Capture the cell that displays the provided text and extract its [X, Y] central coordinate. 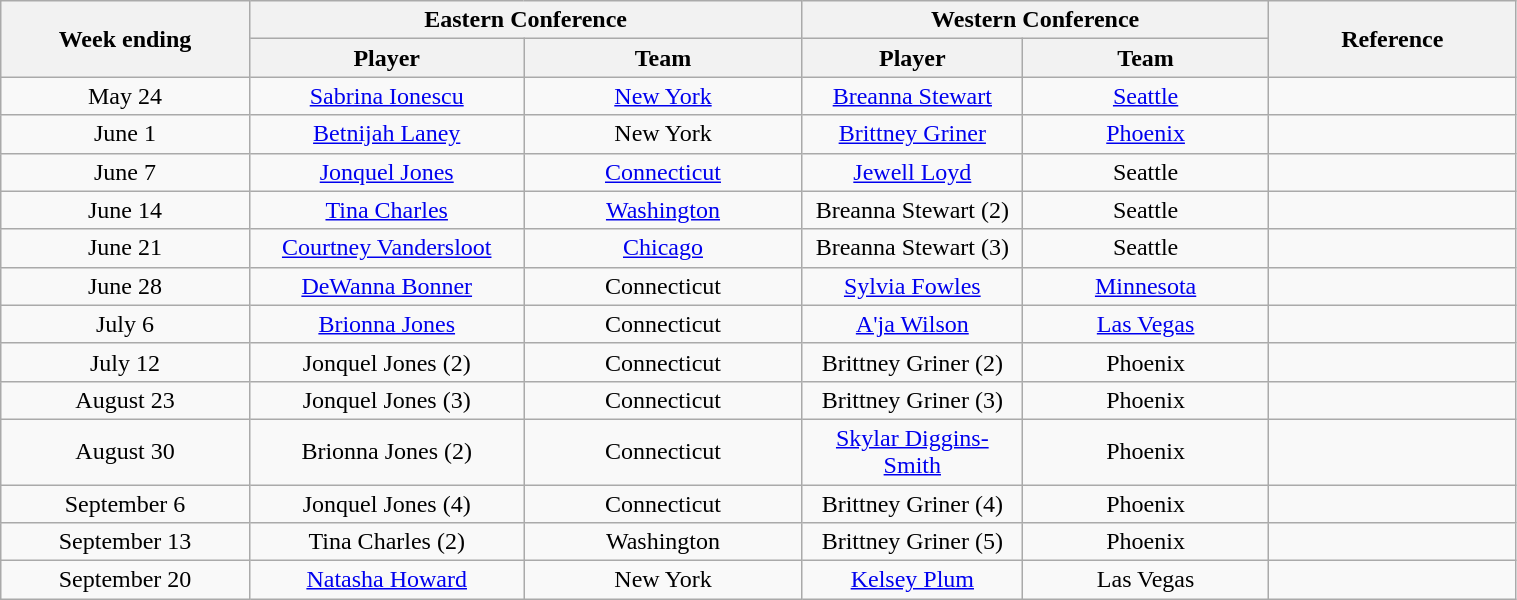
August 23 [126, 400]
Skylar Diggins-Smith [912, 452]
Brionna Jones (2) [386, 452]
Jonquel Jones (2) [386, 362]
August 30 [126, 452]
June 1 [126, 134]
Brittney Griner (5) [912, 542]
Breanna Stewart (3) [912, 248]
Week ending [126, 39]
May 24 [126, 96]
Jonquel Jones [386, 172]
Eastern Conference [526, 20]
A'ja Wilson [912, 324]
Brittney Griner (3) [912, 400]
June 7 [126, 172]
September 6 [126, 503]
Breanna Stewart [912, 96]
Jonquel Jones (3) [386, 400]
Tina Charles [386, 210]
Brittney Griner [912, 134]
June 14 [126, 210]
Sabrina Ionescu [386, 96]
Chicago [663, 248]
Jewell Loyd [912, 172]
Minnesota [1146, 286]
Betnijah Laney [386, 134]
Brionna Jones [386, 324]
Reference [1392, 39]
June 21 [126, 248]
Jonquel Jones (4) [386, 503]
July 12 [126, 362]
Brittney Griner (4) [912, 503]
July 6 [126, 324]
Natasha Howard [386, 580]
June 28 [126, 286]
Brittney Griner (2) [912, 362]
DeWanna Bonner [386, 286]
Kelsey Plum [912, 580]
Western Conference [1036, 20]
Breanna Stewart (2) [912, 210]
September 13 [126, 542]
September 20 [126, 580]
Tina Charles (2) [386, 542]
Sylvia Fowles [912, 286]
Courtney Vandersloot [386, 248]
